Search for the cell housing the specified text and yield its (X, Y) center coordinate. 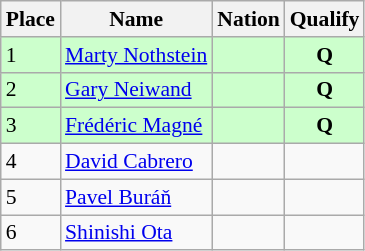
David Cabrero (136, 162)
Qualify (325, 19)
Pavel Buráň (136, 197)
1 (30, 55)
Nation (248, 19)
3 (30, 126)
Frédéric Magné (136, 126)
Gary Neiwand (136, 90)
Shinishi Ota (136, 233)
Marty Nothstein (136, 55)
6 (30, 233)
Place (30, 19)
5 (30, 197)
Name (136, 19)
2 (30, 90)
4 (30, 162)
